Provide the (X, Y) coordinate of the cell's center where the given text is located.  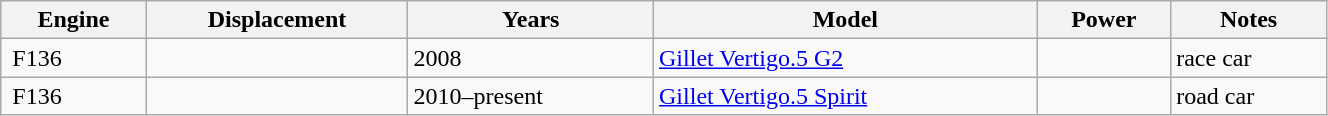
Notes (1249, 20)
2008 (531, 58)
Displacement (277, 20)
Years (531, 20)
Power (1104, 20)
Gillet Vertigo.5 Spirit (846, 96)
road car (1249, 96)
Engine (74, 20)
2010–present (531, 96)
race car (1249, 58)
Gillet Vertigo.5 G2 (846, 58)
Model (846, 20)
